From the cell containing the given text, extract its center point as (X, Y) coordinate. 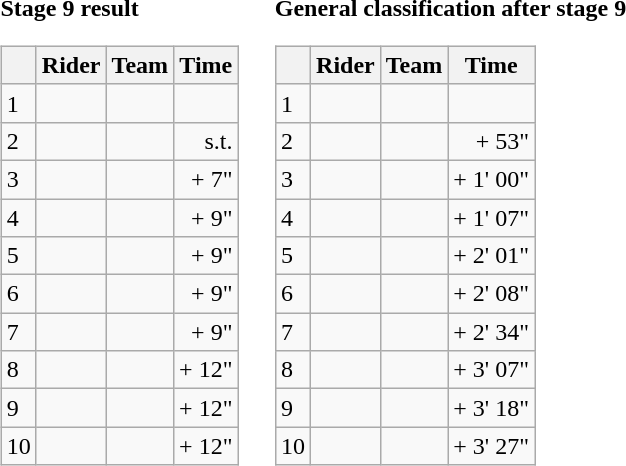
+ 1' 00" (492, 179)
+ 53" (492, 141)
s.t. (206, 141)
+ 3' 27" (492, 446)
+ 2' 34" (492, 332)
+ 3' 18" (492, 408)
+ 3' 07" (492, 370)
+ 7" (206, 179)
+ 1' 07" (492, 217)
+ 2' 01" (492, 256)
+ 2' 08" (492, 294)
